Identify which cell holds the provided text, then report its [X, Y] central coordinate. 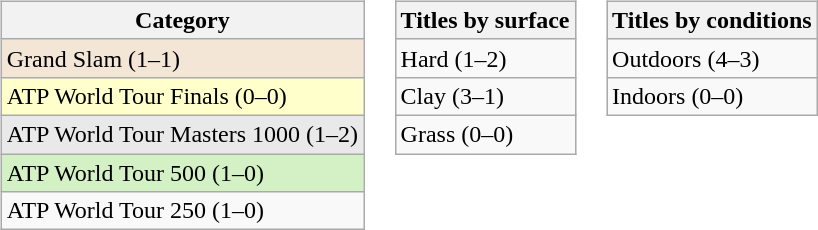
ATP World Tour 500 (1–0) [182, 173]
ATP World Tour Masters 1000 (1–2) [182, 134]
Outdoors (4–3) [712, 58]
Hard (1–2) [485, 58]
Grass (0–0) [485, 134]
Indoors (0–0) [712, 96]
ATP World Tour 250 (1–0) [182, 211]
ATP World Tour Finals (0–0) [182, 96]
Clay (3–1) [485, 96]
Grand Slam (1–1) [182, 58]
Category [182, 20]
Titles by surface [485, 20]
Titles by conditions [712, 20]
